Extract the (X, Y) coordinate from the center of the cell holding the provided text.  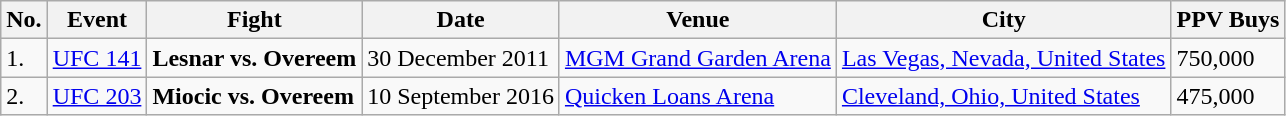
Date (461, 20)
PPV Buys (1228, 20)
UFC 203 (97, 96)
1. (24, 58)
Lesnar vs. Overeem (254, 58)
MGM Grand Garden Arena (698, 58)
City (1004, 20)
UFC 141 (97, 58)
Miocic vs. Overeem (254, 96)
750,000 (1228, 58)
2. (24, 96)
10 September 2016 (461, 96)
Venue (698, 20)
Event (97, 20)
Fight (254, 20)
475,000 (1228, 96)
Cleveland, Ohio, United States (1004, 96)
Quicken Loans Arena (698, 96)
No. (24, 20)
Las Vegas, Nevada, United States (1004, 58)
30 December 2011 (461, 58)
